Determine the (X, Y) coordinate at the center of the cell enclosing the given text.  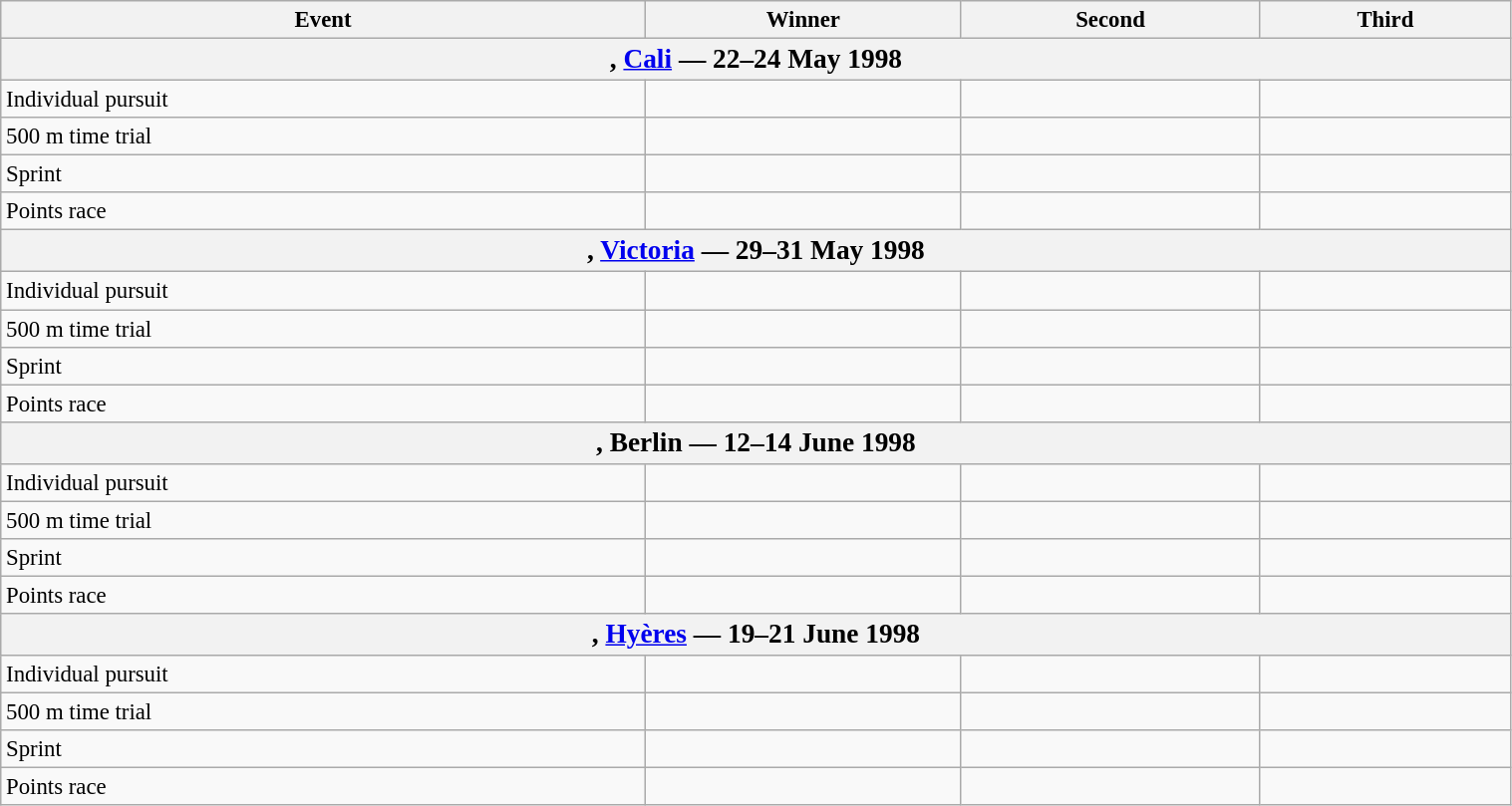
, Hyères — 19–21 June 1998 (756, 635)
, Berlin — 12–14 June 1998 (756, 442)
Event (323, 20)
Winner (803, 20)
, Victoria — 29–31 May 1998 (756, 251)
Third (1385, 20)
Second (1110, 20)
, Cali — 22–24 May 1998 (756, 60)
